Locate the cell with the specified text and output its (X, Y) center coordinate. 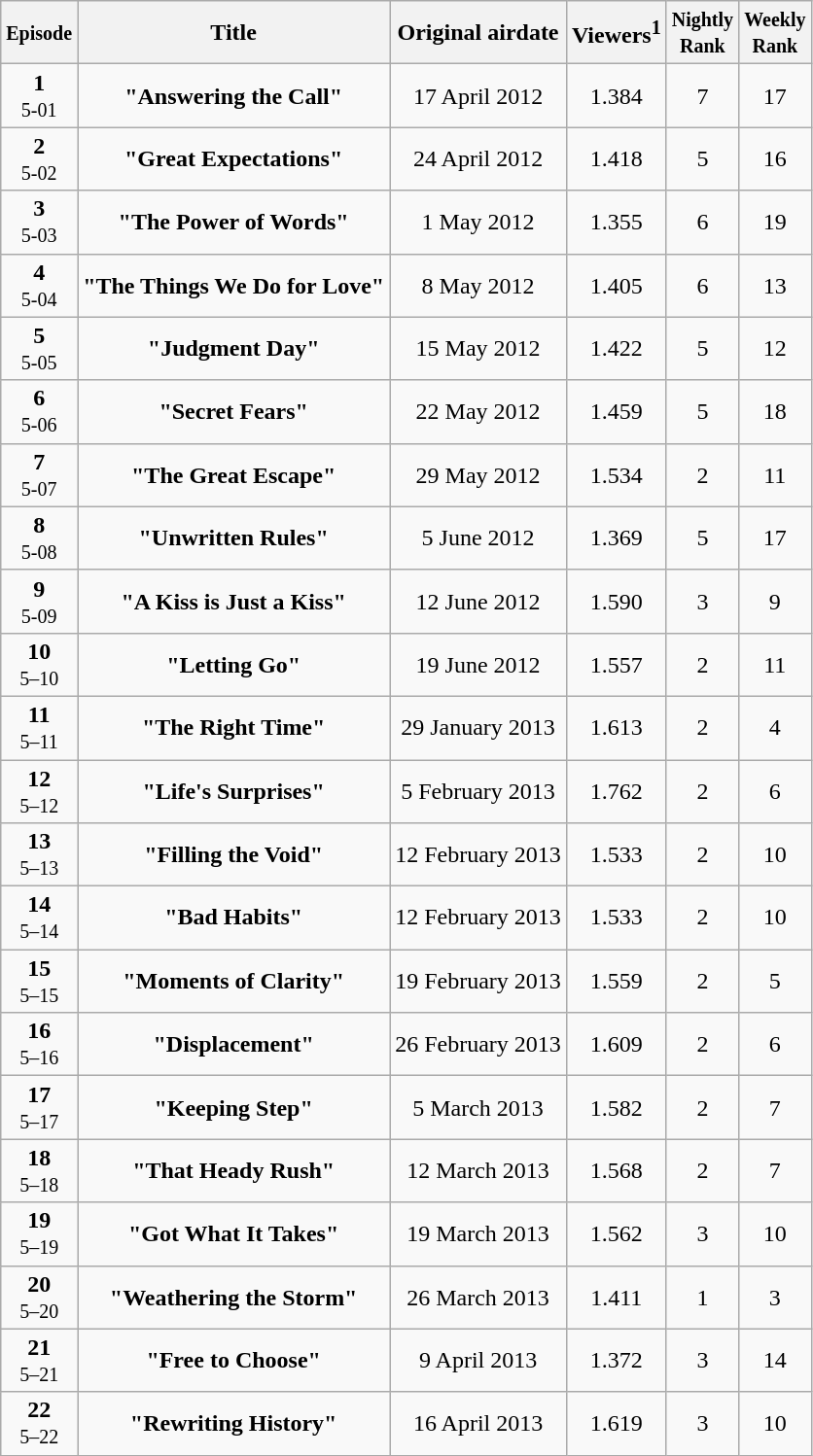
"Letting Go" (233, 665)
"Keeping Step" (233, 1108)
1.355 (617, 222)
18 (775, 412)
"Answering the Call" (233, 95)
29 May 2012 (478, 474)
Original airdate (478, 33)
"Unwritten Rules" (233, 538)
1.459 (617, 412)
12 March 2013 (478, 1170)
1.609 (617, 1044)
"Moments of Clarity" (233, 982)
NightlyRank (702, 33)
25-02 (39, 159)
5 March 2013 (478, 1108)
"Judgment Day" (233, 348)
19 March 2013 (478, 1234)
75-07 (39, 474)
16 (775, 159)
1 May 2012 (478, 222)
135–13 (39, 855)
"Rewriting History" (233, 1423)
"Weathering the Storm" (233, 1297)
145–14 (39, 918)
1.411 (617, 1297)
1.762 (617, 791)
1.534 (617, 474)
"The Great Escape" (233, 474)
17 April 2012 (478, 95)
"Filling the Void" (233, 855)
12 June 2012 (478, 601)
1.405 (617, 286)
155–15 (39, 982)
"A Kiss is Just a Kiss" (233, 601)
5 February 2013 (478, 791)
Viewers1 (617, 33)
1.557 (617, 665)
"The Power of Words" (233, 222)
65-06 (39, 412)
205–20 (39, 1297)
12 (775, 348)
8 May 2012 (478, 286)
"Great Expectations" (233, 159)
WeeklyRank (775, 33)
Title (233, 33)
"The Right Time" (233, 727)
115–11 (39, 727)
1.568 (617, 1170)
1.418 (617, 159)
"Displacement" (233, 1044)
175–17 (39, 1108)
9 (775, 601)
"Free to Choose" (233, 1361)
24 April 2012 (478, 159)
"Got What It Takes" (233, 1234)
Episode (39, 33)
125–12 (39, 791)
185–18 (39, 1170)
225–22 (39, 1423)
13 (775, 286)
22 May 2012 (478, 412)
195–19 (39, 1234)
1.422 (617, 348)
19 June 2012 (478, 665)
1.582 (617, 1108)
1.613 (617, 727)
1.384 (617, 95)
1.590 (617, 601)
"That Heady Rush" (233, 1170)
14 (775, 1361)
4 (775, 727)
165–16 (39, 1044)
9 April 2013 (478, 1361)
"The Things We Do for Love" (233, 286)
105–10 (39, 665)
1.369 (617, 538)
45-04 (39, 286)
16 April 2013 (478, 1423)
26 February 2013 (478, 1044)
55-05 (39, 348)
1.559 (617, 982)
95-09 (39, 601)
29 January 2013 (478, 727)
"Bad Habits" (233, 918)
1.562 (617, 1234)
19 February 2013 (478, 982)
"Secret Fears" (233, 412)
19 (775, 222)
1 (702, 1297)
215–21 (39, 1361)
26 March 2013 (478, 1297)
1.372 (617, 1361)
35-03 (39, 222)
"Life's Surprises" (233, 791)
85-08 (39, 538)
5 June 2012 (478, 538)
15 May 2012 (478, 348)
15-01 (39, 95)
1.619 (617, 1423)
